Return the (X, Y) coordinate for the center point of the cell that contains the specified text.  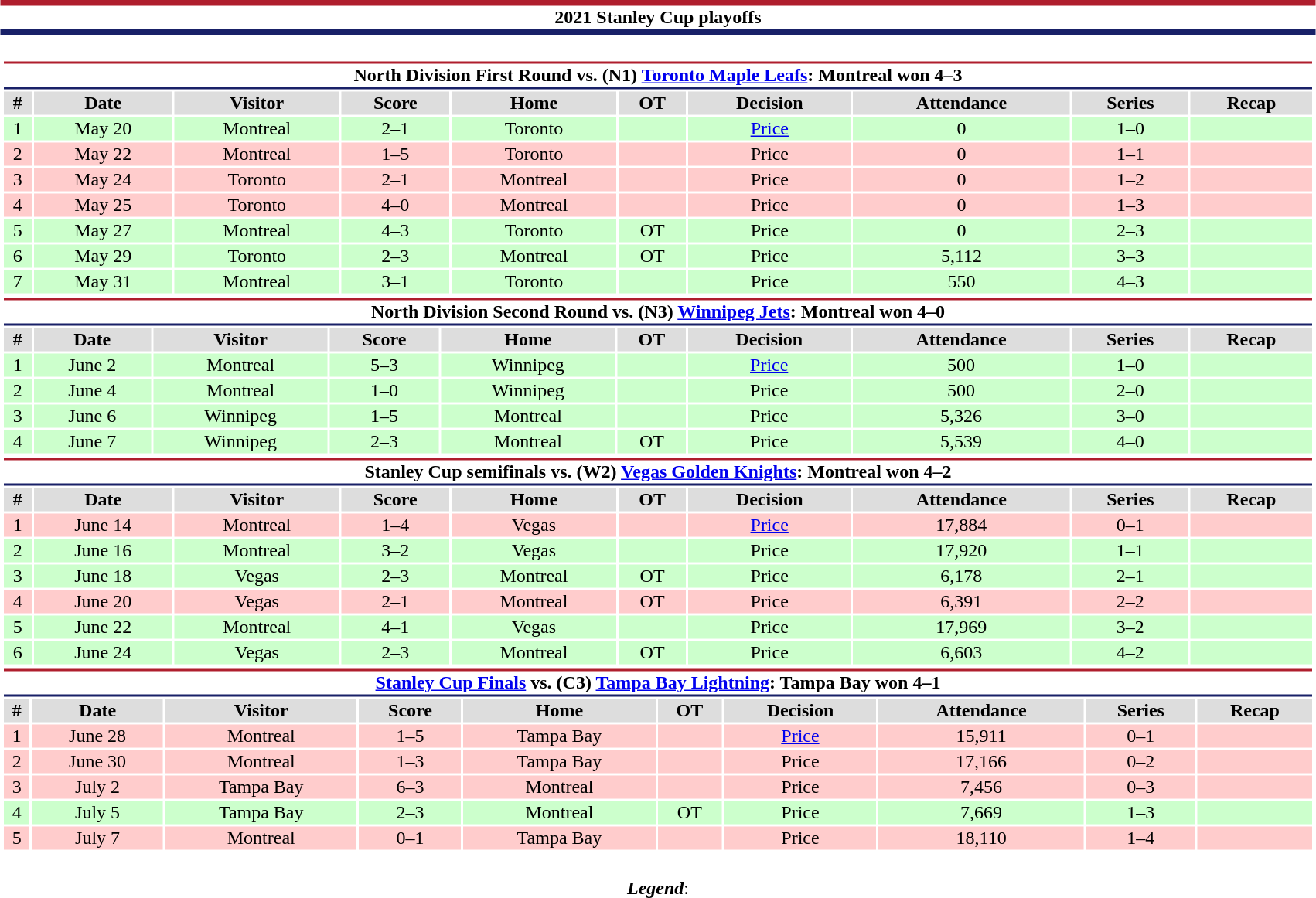
May 24 (103, 180)
17,166 (982, 761)
June 2 (92, 366)
June 28 (97, 736)
6,603 (962, 653)
North Division Second Round vs. (N3) Winnipeg Jets: Montreal won 4–0 (657, 312)
15,911 (982, 736)
6,391 (962, 602)
June 14 (103, 525)
2–2 (1130, 602)
7 (17, 282)
17,920 (962, 551)
7,669 (982, 812)
June 20 (103, 602)
4–2 (1130, 653)
550 (962, 282)
May 20 (103, 129)
0–2 (1141, 761)
3–1 (395, 282)
July 7 (97, 838)
July 2 (97, 787)
June 16 (103, 551)
Stanley Cup semifinals vs. (W2) Vegas Golden Knights: Montreal won 4–2 (657, 471)
2021 Stanley Cup playoffs (658, 17)
May 25 (103, 205)
June 6 (92, 417)
June 7 (92, 441)
North Division First Round vs. (N1) Toronto Maple Leafs: Montreal won 4–3 (657, 76)
3–3 (1130, 256)
17,884 (962, 525)
June 18 (103, 576)
May 22 (103, 154)
1–2 (1130, 180)
18,110 (982, 838)
2–0 (1130, 390)
7,456 (982, 787)
June 22 (103, 627)
May 29 (103, 256)
5,326 (960, 417)
July 5 (97, 812)
June 4 (92, 390)
Stanley Cup Finals vs. (C3) Tampa Bay Lightning: Tampa Bay won 4–1 (657, 683)
17,969 (962, 627)
5–3 (384, 366)
0–3 (1141, 787)
June 30 (97, 761)
6–3 (411, 787)
5,112 (962, 256)
June 24 (103, 653)
3–0 (1130, 417)
6,178 (962, 576)
May 27 (103, 231)
4–1 (395, 627)
May 31 (103, 282)
5,539 (960, 441)
